Return the (X, Y) coordinate for the center point of the cell that contains the specified text.  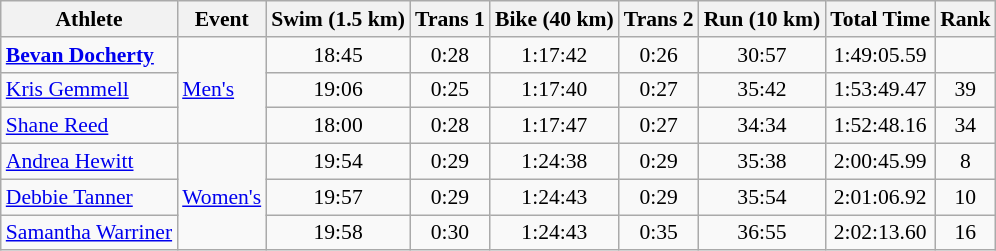
Total Time (880, 19)
Men's (222, 90)
2:00:45.99 (880, 162)
1:17:47 (554, 126)
34 (966, 126)
1:17:42 (554, 55)
10 (966, 197)
16 (966, 233)
18:45 (338, 55)
1:24:38 (554, 162)
18:00 (338, 126)
Women's (222, 198)
2:01:06.92 (880, 197)
Rank (966, 19)
2:02:13.60 (880, 233)
35:38 (762, 162)
35:42 (762, 90)
Bike (40 km) (554, 19)
Run (10 km) (762, 19)
Samantha Warriner (89, 233)
36:55 (762, 233)
Kris Gemmell (89, 90)
Trans 2 (659, 19)
8 (966, 162)
Event (222, 19)
19:58 (338, 233)
0:35 (659, 233)
1:52:48.16 (880, 126)
1:49:05.59 (880, 55)
0:30 (450, 233)
Bevan Docherty (89, 55)
19:54 (338, 162)
35:54 (762, 197)
Debbie Tanner (89, 197)
Trans 1 (450, 19)
19:06 (338, 90)
19:57 (338, 197)
Swim (1.5 km) (338, 19)
Shane Reed (89, 126)
39 (966, 90)
1:53:49.47 (880, 90)
Andrea Hewitt (89, 162)
0:26 (659, 55)
0:25 (450, 90)
1:17:40 (554, 90)
30:57 (762, 55)
Athlete (89, 19)
34:34 (762, 126)
